Capture the cell that displays the provided text and extract its (X, Y) central coordinate. 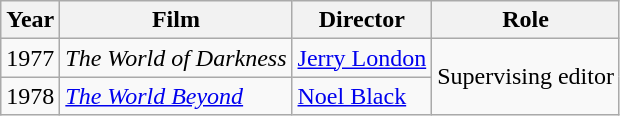
Film (176, 20)
The World of Darkness (176, 58)
Director (362, 20)
Role (526, 20)
1977 (30, 58)
The World Beyond (176, 96)
Noel Black (362, 96)
Supervising editor (526, 77)
Jerry London (362, 58)
Year (30, 20)
1978 (30, 96)
